Output the (X, Y) coordinate of the center of the cell containing the given text.  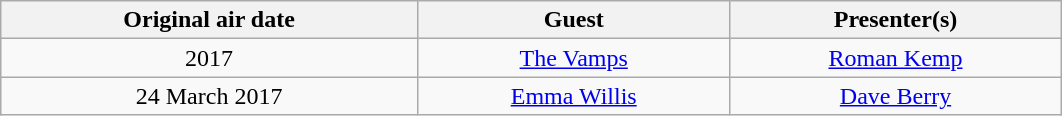
Dave Berry (896, 96)
Original air date (210, 20)
24 March 2017 (210, 96)
2017 (210, 58)
Roman Kemp (896, 58)
Emma Willis (574, 96)
Presenter(s) (896, 20)
Guest (574, 20)
The Vamps (574, 58)
